From the cell containing the given text, extract its center point as (x, y) coordinate. 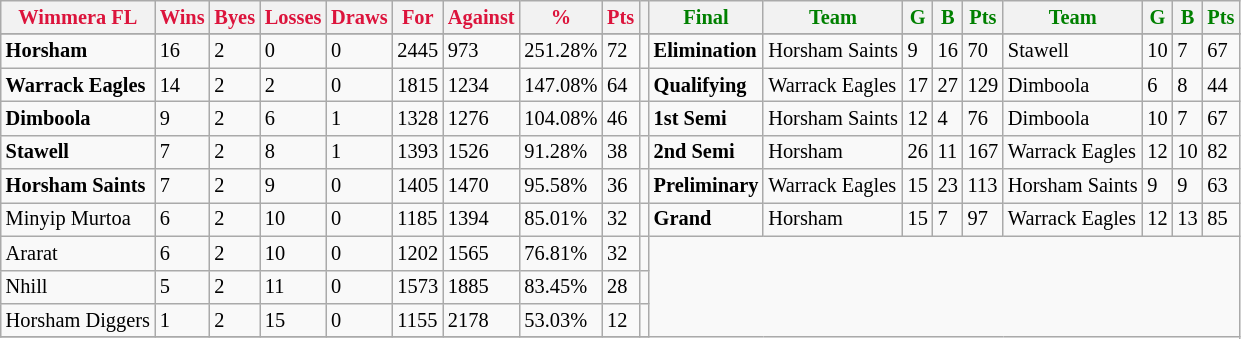
1393 (418, 152)
14 (182, 85)
Elimination (706, 51)
Grand (706, 219)
973 (482, 51)
1470 (482, 186)
1234 (482, 85)
27 (948, 85)
Byes (234, 17)
17 (918, 85)
63 (1220, 186)
1276 (482, 118)
1573 (418, 287)
2445 (418, 51)
76.81% (560, 253)
5 (182, 287)
85.01% (560, 219)
1885 (482, 287)
83.45% (560, 287)
1185 (418, 219)
113 (983, 186)
36 (620, 186)
28 (620, 287)
104.08% (560, 118)
% (560, 17)
Draws (359, 17)
1815 (418, 85)
1328 (418, 118)
85 (1220, 219)
13 (1187, 219)
53.03% (560, 320)
4 (948, 118)
95.58% (560, 186)
Losses (293, 17)
2178 (482, 320)
97 (983, 219)
1565 (482, 253)
For (418, 17)
70 (983, 51)
64 (620, 85)
Wins (182, 17)
147.08% (560, 85)
Preliminary (706, 186)
1st Semi (706, 118)
129 (983, 85)
1394 (482, 219)
76 (983, 118)
23 (948, 186)
Against (482, 17)
72 (620, 51)
Ararat (78, 253)
82 (1220, 152)
1405 (418, 186)
Nhill (78, 287)
1202 (418, 253)
Final (706, 17)
1526 (482, 152)
Minyip Murtoa (78, 219)
91.28% (560, 152)
Qualifying (706, 85)
38 (620, 152)
2nd Semi (706, 152)
251.28% (560, 51)
46 (620, 118)
44 (1220, 85)
167 (983, 152)
26 (918, 152)
Wimmera FL (78, 17)
Horsham Diggers (78, 320)
1155 (418, 320)
